Scan for the cell matching the given text and deliver its (X, Y) coordinate at center. 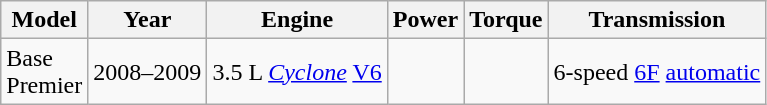
Torque (506, 20)
6-speed 6F automatic (657, 72)
Engine (297, 20)
Transmission (657, 20)
3.5 L Cyclone V6 (297, 72)
BasePremier (44, 72)
2008–2009 (148, 72)
Year (148, 20)
Model (44, 20)
Power (425, 20)
